Return [X, Y] of the center of cell containing provided text 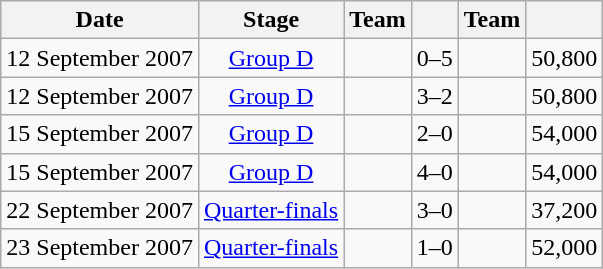
0–5 [434, 58]
1–0 [434, 248]
37,200 [564, 210]
4–0 [434, 172]
Date [100, 20]
Stage [270, 20]
3–0 [434, 210]
22 September 2007 [100, 210]
3–2 [434, 96]
52,000 [564, 248]
23 September 2007 [100, 248]
2–0 [434, 134]
